Scan for the cell matching the given text and deliver its [X, Y] coordinate at center. 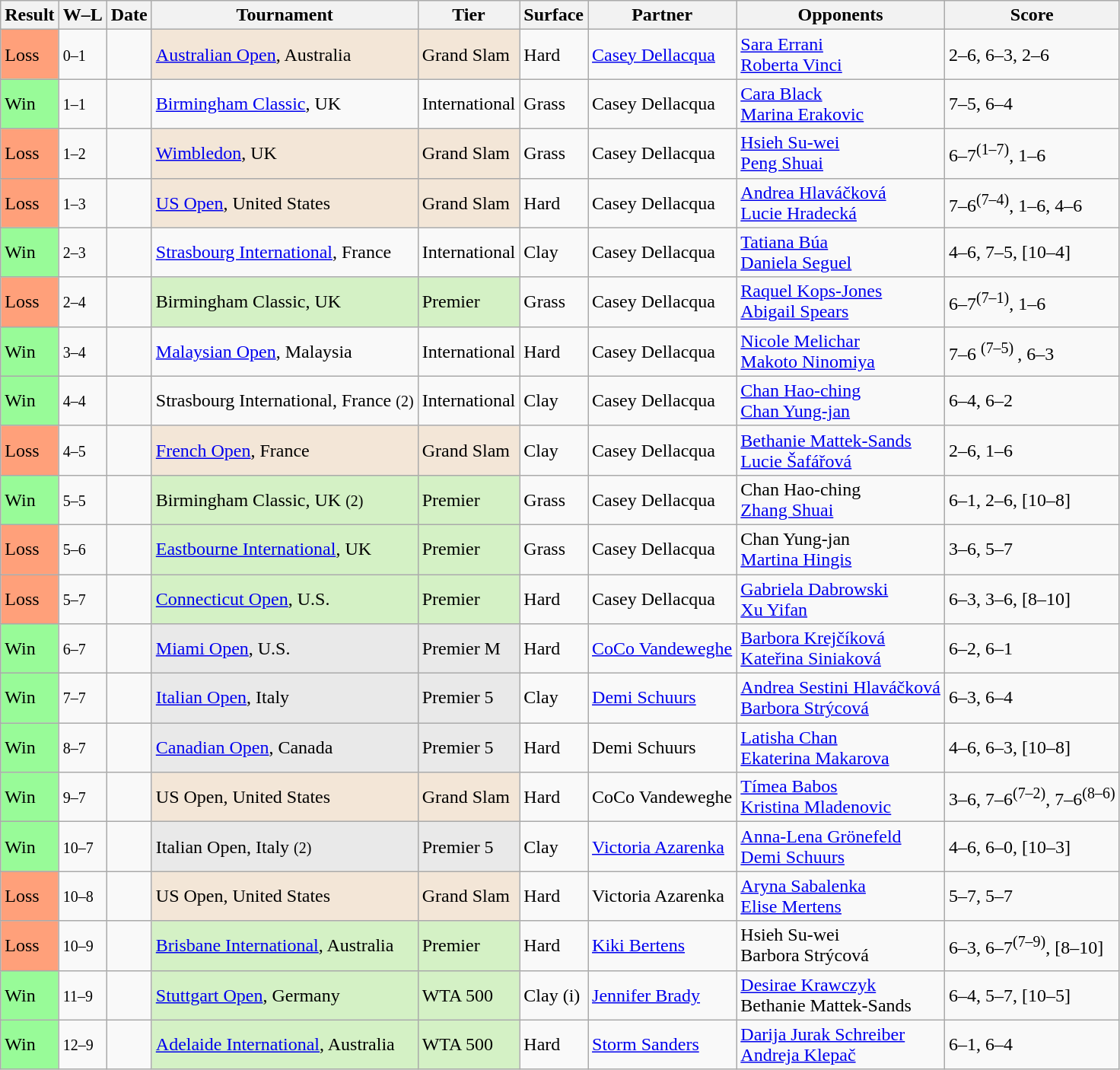
Strasbourg International, France [285, 253]
Hsieh Su-wei Barbora Strýcová [841, 945]
4–6, 6–0, [10–3] [1032, 846]
Brisbane International, Australia [285, 945]
Desirae Krawczyk Bethanie Mattek-Sands [841, 995]
Connecticut Open, U.S. [285, 598]
Andrea Sestini Hlaváčková Barbora Strýcová [841, 699]
4–6, 6–3, [10–8] [1032, 747]
6–1, 2–6, [10–8] [1032, 499]
Latisha Chan Ekaterina Makarova [841, 747]
Clay (i) [554, 995]
Tournament [285, 15]
5–7, 5–7 [1032, 896]
Hsieh Su-wei Peng Shuai [841, 154]
Cara Black Marina Erakovic [841, 103]
Jennifer Brady [662, 995]
Wimbledon, UK [285, 154]
6–3, 6–4 [1032, 699]
3–4 [82, 352]
Kiki Bertens [662, 945]
Premier M [469, 648]
Italian Open, Italy (2) [285, 846]
Opponents [841, 15]
Anna-Lena Grönefeld Demi Schuurs [841, 846]
Bethanie Mattek-Sands Lucie Šafářová [841, 451]
6–3, 6–7(7–9), [8–10] [1032, 945]
Tatiana Búa Daniela Seguel [841, 253]
Sara Errani Roberta Vinci [841, 55]
Darija Jurak Schreiber Andreja Klepač [841, 1044]
2–3 [82, 253]
10–8 [82, 896]
Chan Hao-ching Zhang Shuai [841, 499]
1–1 [82, 103]
11–9 [82, 995]
Malaysian Open, Malaysia [285, 352]
Tímea Babos Kristina Mladenovic [841, 798]
Chan Yung-jan Martina Hingis [841, 549]
10–9 [82, 945]
5–5 [82, 499]
7–6 (7–5) , 6–3 [1032, 352]
Italian Open, Italy [285, 699]
Australian Open, Australia [285, 55]
0–1 [82, 55]
Nicole Melichar Makoto Ninomiya [841, 352]
Storm Sanders [662, 1044]
7–7 [82, 699]
Date [129, 15]
Gabriela Dabrowski Xu Yifan [841, 598]
4–6, 7–5, [10–4] [1032, 253]
6–4, 6–2 [1032, 400]
2–6, 1–6 [1032, 451]
Miami Open, U.S. [285, 648]
Raquel Kops-Jones Abigail Spears [841, 301]
6–7(1–7), 1–6 [1032, 154]
Barbora Krejčíková Kateřina Siniaková [841, 648]
Adelaide International, Australia [285, 1044]
6–7(7–1), 1–6 [1032, 301]
8–7 [82, 747]
1–2 [82, 154]
Andrea Hlaváčková Lucie Hradecká [841, 202]
12–9 [82, 1044]
3–6, 5–7 [1032, 549]
6–7 [82, 648]
6–1, 6–4 [1032, 1044]
2–6, 6–3, 2–6 [1032, 55]
9–7 [82, 798]
French Open, France [285, 451]
1–3 [82, 202]
Result [30, 15]
4–5 [82, 451]
Birmingham Classic, UK (2) [285, 499]
Canadian Open, Canada [285, 747]
5–7 [82, 598]
2–4 [82, 301]
Score [1032, 15]
Chan Hao-ching Chan Yung-jan [841, 400]
10–7 [82, 846]
Strasbourg International, France (2) [285, 400]
W–L [82, 15]
7–5, 6–4 [1032, 103]
Stuttgart Open, Germany [285, 995]
6–4, 5–7, [10–5] [1032, 995]
Eastbourne International, UK [285, 549]
5–6 [82, 549]
3–6, 7–6(7–2), 7–6(8–6) [1032, 798]
Surface [554, 15]
4–4 [82, 400]
Aryna Sabalenka Elise Mertens [841, 896]
6–3, 3–6, [8–10] [1032, 598]
Partner [662, 15]
6–2, 6–1 [1032, 648]
7–6(7–4), 1–6, 4–6 [1032, 202]
Tier [469, 15]
